Return [x, y] of the center of cell containing provided text 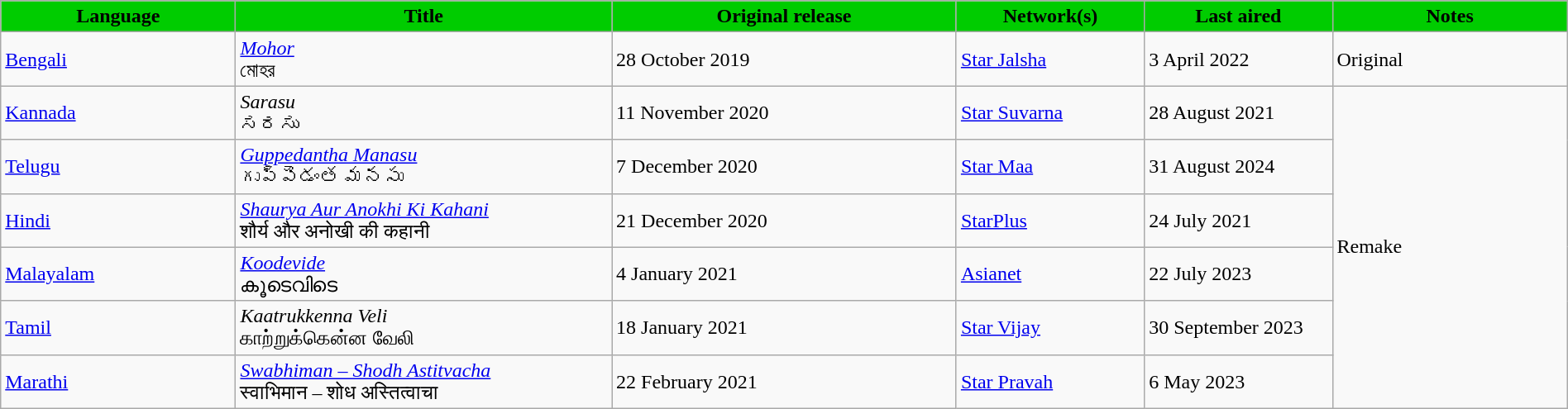
Star Pravah [1050, 382]
Sarasu ಸರಸು [423, 112]
Malayalam [118, 274]
21 December 2020 [784, 220]
Language [118, 17]
28 August 2021 [1239, 112]
Koodevide കൂടെവിടെ [423, 274]
7 December 2020 [784, 167]
Tamil [118, 327]
30 September 2023 [1239, 327]
Asianet [1050, 274]
22 July 2023 [1239, 274]
11 November 2020 [784, 112]
Star Maa [1050, 167]
6 May 2023 [1239, 382]
Notes [1450, 17]
Kaatrukkenna Veli காற்றுக்கென்ன வேலி [423, 327]
Title [423, 17]
4 January 2021 [784, 274]
Star Jalsha [1050, 59]
Bengali [118, 59]
Original [1450, 59]
Hindi [118, 220]
Network(s) [1050, 17]
Mohor মোহর [423, 59]
Remake [1450, 247]
Last aired [1239, 17]
18 January 2021 [784, 327]
Star Vijay [1050, 327]
Guppedantha Manasu గుప్పెడంత మనసు [423, 167]
24 July 2021 [1239, 220]
22 February 2021 [784, 382]
Marathi [118, 382]
28 October 2019 [784, 59]
31 August 2024 [1239, 167]
Shaurya Aur Anokhi Ki Kahani शौर्य और अनोखी की कहानी [423, 220]
Telugu [118, 167]
Original release [784, 17]
Swabhiman – Shodh Astitvacha स्वाभिमान – शोध अस्तित्वाचा [423, 382]
Star Suvarna [1050, 112]
3 April 2022 [1239, 59]
StarPlus [1050, 220]
Kannada [118, 112]
